Detect which cell encompasses the target text, then output its [x, y] center coordinate. 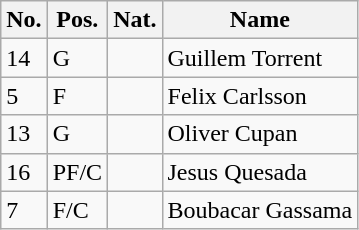
F [77, 96]
PF/C [77, 172]
Name [260, 20]
No. [24, 20]
Guillem Torrent [260, 58]
13 [24, 134]
Felix Carlsson [260, 96]
5 [24, 96]
Pos. [77, 20]
Nat. [135, 20]
7 [24, 210]
14 [24, 58]
16 [24, 172]
Oliver Cupan [260, 134]
F/C [77, 210]
Jesus Quesada [260, 172]
Boubacar Gassama [260, 210]
